Scan for the cell matching the given text and deliver its [X, Y] coordinate at center. 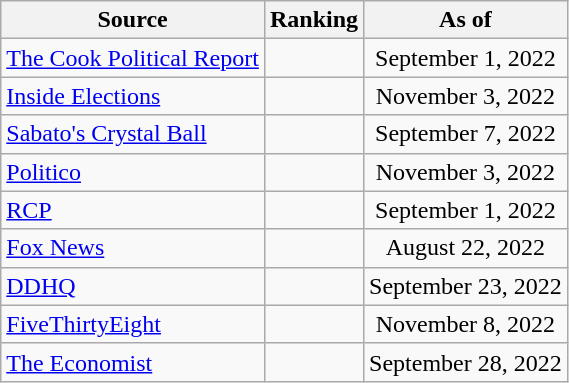
Politico [133, 172]
Sabato's Crystal Ball [133, 134]
September 7, 2022 [466, 134]
The Cook Political Report [133, 58]
September 28, 2022 [466, 362]
Fox News [133, 248]
DDHQ [133, 286]
RCP [133, 210]
As of [466, 20]
September 23, 2022 [466, 286]
The Economist [133, 362]
August 22, 2022 [466, 248]
Ranking [314, 20]
Inside Elections [133, 96]
FiveThirtyEight [133, 324]
November 8, 2022 [466, 324]
Source [133, 20]
